Determine the [x, y] coordinate at the center of the cell enclosing the given text.  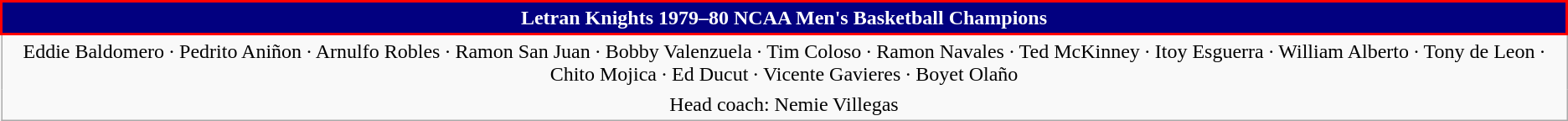
Head coach: Nemie Villegas [784, 104]
Letran Knights 1979–80 NCAA Men's Basketball Champions [784, 18]
